Detect which cell encompasses the target text, then output its [x, y] center coordinate. 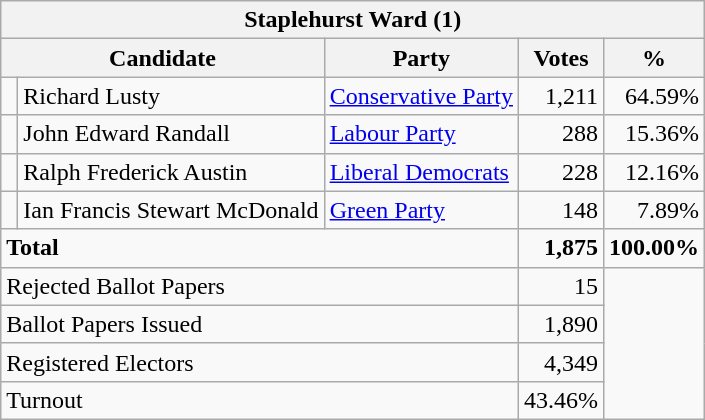
7.89% [654, 210]
Candidate [162, 58]
% [654, 58]
Richard Lusty [171, 96]
288 [562, 134]
1,211 [562, 96]
100.00% [654, 248]
15.36% [654, 134]
Ballot Papers Issued [260, 324]
Votes [562, 58]
Green Party [421, 210]
4,349 [562, 362]
64.59% [654, 96]
15 [562, 286]
John Edward Randall [171, 134]
1,890 [562, 324]
Rejected Ballot Papers [260, 286]
228 [562, 172]
Party [421, 58]
Staplehurst Ward (1) [353, 20]
Turnout [260, 400]
Labour Party [421, 134]
Ralph Frederick Austin [171, 172]
12.16% [654, 172]
Registered Electors [260, 362]
Liberal Democrats [421, 172]
Conservative Party [421, 96]
Total [260, 248]
148 [562, 210]
1,875 [562, 248]
Ian Francis Stewart McDonald [171, 210]
43.46% [562, 400]
